Identify which cell holds the provided text, then report its (X, Y) central coordinate. 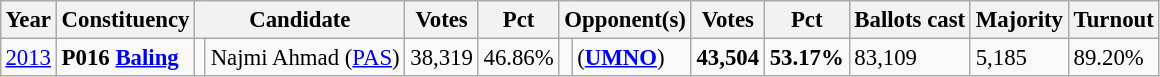
Year (28, 20)
Najmi Ahmad (PAS) (305, 57)
Opponent(s) (625, 20)
89.20% (1114, 57)
Candidate (300, 20)
53.17% (806, 57)
(UMNO) (632, 57)
2013 (28, 57)
Constituency (125, 20)
83,109 (910, 57)
43,504 (728, 57)
Ballots cast (910, 20)
5,185 (1019, 57)
Majority (1019, 20)
Turnout (1114, 20)
38,319 (442, 57)
P016 Baling (125, 57)
46.86% (518, 57)
